Determine the [x, y] coordinate at the center of the cell enclosing the given text.  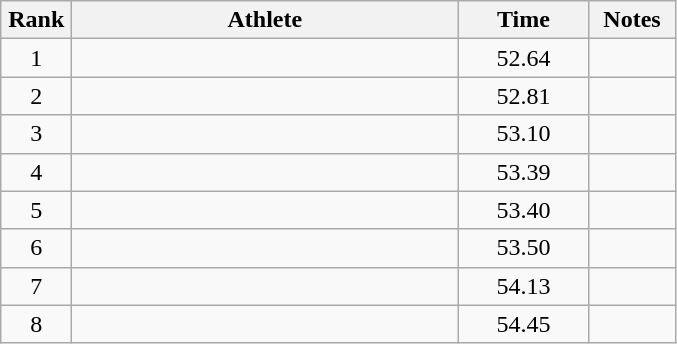
Athlete [265, 20]
7 [36, 286]
52.81 [524, 96]
53.39 [524, 172]
2 [36, 96]
Notes [632, 20]
Time [524, 20]
5 [36, 210]
3 [36, 134]
54.13 [524, 286]
52.64 [524, 58]
54.45 [524, 324]
53.50 [524, 248]
6 [36, 248]
53.10 [524, 134]
4 [36, 172]
Rank [36, 20]
8 [36, 324]
1 [36, 58]
53.40 [524, 210]
